Scan for the cell matching the given text and deliver its [X, Y] coordinate at center. 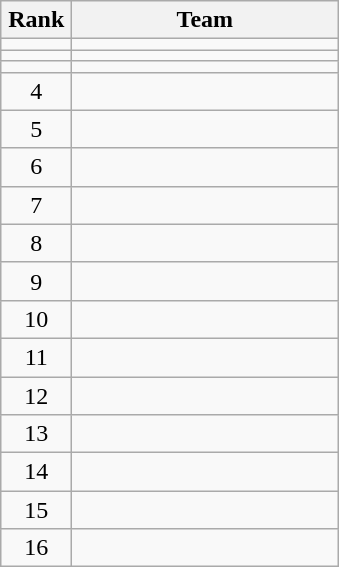
Team [205, 20]
4 [36, 91]
14 [36, 472]
10 [36, 319]
8 [36, 243]
Rank [36, 20]
11 [36, 357]
13 [36, 434]
5 [36, 129]
7 [36, 205]
12 [36, 395]
9 [36, 281]
15 [36, 510]
16 [36, 548]
6 [36, 167]
